For the text-containing cell, return its midpoint in [x, y] coordinate format. 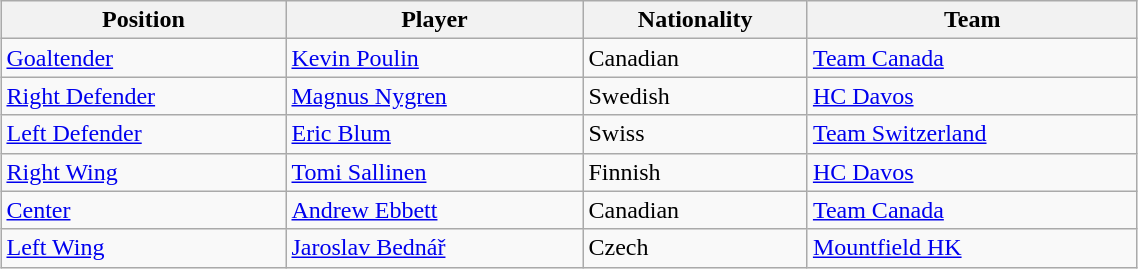
Jaroslav Bednář [434, 248]
Team Switzerland [972, 134]
Nationality [695, 20]
Goaltender [144, 58]
Left Wing [144, 248]
Center [144, 210]
Tomi Sallinen [434, 172]
Magnus Nygren [434, 96]
Swiss [695, 134]
Player [434, 20]
Position [144, 20]
Mountfield HK [972, 248]
Right Defender [144, 96]
Andrew Ebbett [434, 210]
Kevin Poulin [434, 58]
Swedish [695, 96]
Eric Blum [434, 134]
Left Defender [144, 134]
Czech [695, 248]
Team [972, 20]
Finnish [695, 172]
Right Wing [144, 172]
